Return [x, y] of the center of cell containing provided text 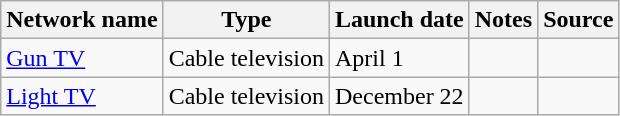
Source [578, 20]
April 1 [399, 58]
Type [246, 20]
Notes [503, 20]
Gun TV [82, 58]
Network name [82, 20]
Light TV [82, 96]
Launch date [399, 20]
December 22 [399, 96]
